Pinpoint the cell where the given text exists, returning its [X, Y] midpoint coordinate. 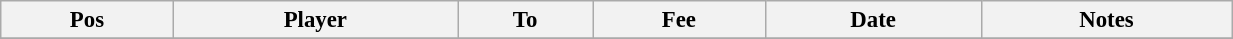
Fee [679, 20]
Pos [87, 20]
Player [315, 20]
Notes [1106, 20]
Date [873, 20]
To [526, 20]
